Identify which cell holds the provided text, then report its (x, y) central coordinate. 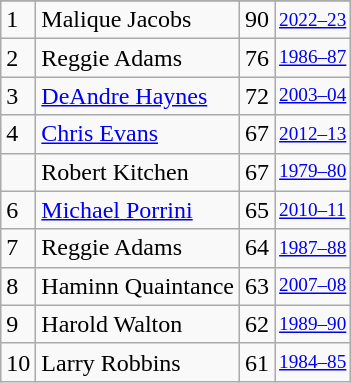
Michael Porrini (138, 210)
9 (18, 324)
Harold Walton (138, 324)
2 (18, 58)
63 (256, 286)
1989–90 (313, 324)
Malique Jacobs (138, 20)
2007–08 (313, 286)
2003–04 (313, 96)
1987–88 (313, 248)
8 (18, 286)
10 (18, 362)
4 (18, 134)
Robert Kitchen (138, 172)
1986–87 (313, 58)
Haminn Quaintance (138, 286)
DeAndre Haynes (138, 96)
3 (18, 96)
2012–13 (313, 134)
6 (18, 210)
1984–85 (313, 362)
1 (18, 20)
2010–11 (313, 210)
90 (256, 20)
62 (256, 324)
65 (256, 210)
Chris Evans (138, 134)
2022–23 (313, 20)
7 (18, 248)
72 (256, 96)
1979–80 (313, 172)
Larry Robbins (138, 362)
64 (256, 248)
76 (256, 58)
61 (256, 362)
